Return the (X, Y) coordinate for the center point of the cell that contains the specified text.  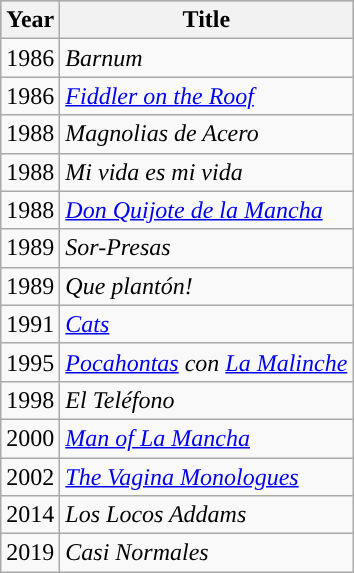
The Vagina Monologues (206, 477)
2002 (30, 477)
El Teléfono (206, 400)
Don Quijote de la Mancha (206, 210)
Los Locos Addams (206, 515)
Casi Normales (206, 553)
Magnolias de Acero (206, 134)
Man of La Mancha (206, 438)
Fiddler on the Roof (206, 96)
Sor-Presas (206, 248)
2014 (30, 515)
1995 (30, 362)
Que plantón! (206, 286)
1998 (30, 400)
Year (30, 20)
Pocahontas con La Malinche (206, 362)
1991 (30, 324)
Cats (206, 324)
Barnum (206, 58)
2019 (30, 553)
Mi vida es mi vida (206, 172)
Title (206, 20)
2000 (30, 438)
